Return the (X, Y) coordinate for the center point of the cell that contains the specified text.  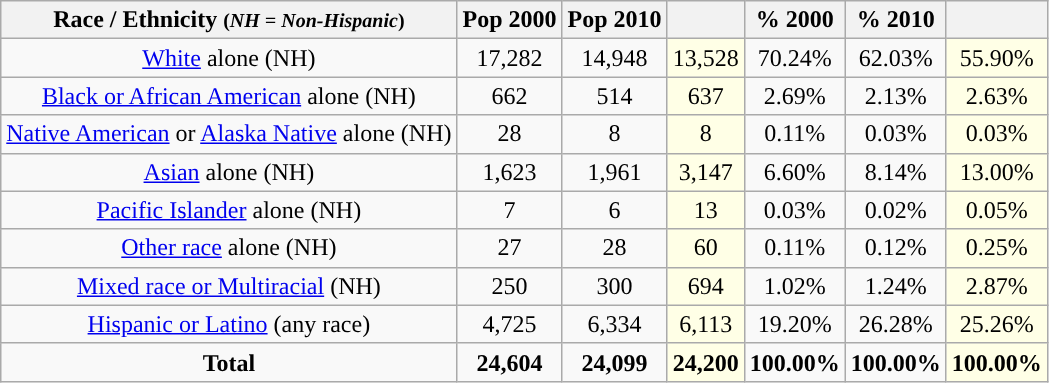
Black or African American alone (NH) (229, 96)
300 (614, 286)
662 (510, 96)
% 2010 (896, 20)
60 (706, 248)
% 2000 (794, 20)
1.02% (794, 286)
2.63% (996, 96)
6,334 (614, 324)
3,147 (706, 172)
70.24% (794, 58)
White alone (NH) (229, 58)
0.05% (996, 210)
Total (229, 362)
Hispanic or Latino (any race) (229, 324)
17,282 (510, 58)
Other race alone (NH) (229, 248)
Mixed race or Multiracial (NH) (229, 286)
25.26% (996, 324)
0.12% (896, 248)
6.60% (794, 172)
6,113 (706, 324)
1.24% (896, 286)
2.69% (794, 96)
1,961 (614, 172)
13.00% (996, 172)
24,604 (510, 362)
62.03% (896, 58)
26.28% (896, 324)
Pop 2010 (614, 20)
637 (706, 96)
Pop 2000 (510, 20)
1,623 (510, 172)
2.13% (896, 96)
55.90% (996, 58)
Native American or Alaska Native alone (NH) (229, 134)
0.02% (896, 210)
8.14% (896, 172)
250 (510, 286)
14,948 (614, 58)
2.87% (996, 286)
13 (706, 210)
24,099 (614, 362)
694 (706, 286)
Race / Ethnicity (NH = Non-Hispanic) (229, 20)
24,200 (706, 362)
19.20% (794, 324)
27 (510, 248)
0.25% (996, 248)
7 (510, 210)
4,725 (510, 324)
Asian alone (NH) (229, 172)
Pacific Islander alone (NH) (229, 210)
514 (614, 96)
13,528 (706, 58)
6 (614, 210)
